From the cell containing the given text, extract its center point as (X, Y) coordinate. 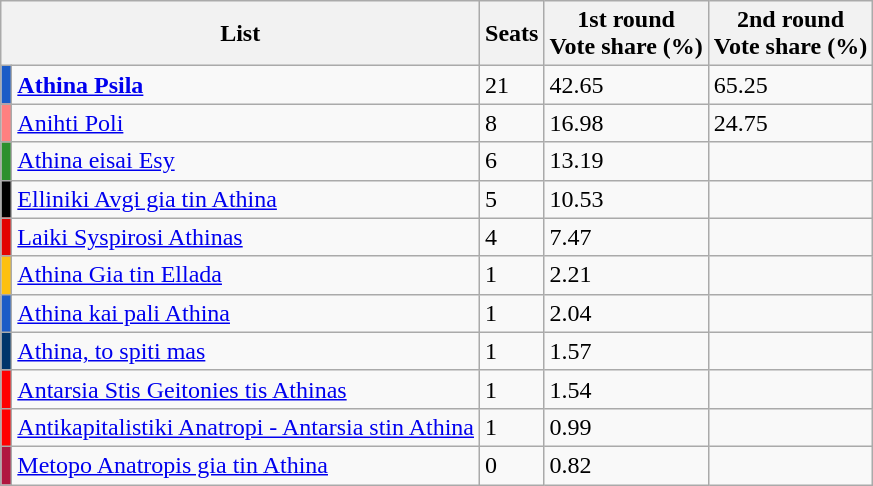
Athina kai pali Athina (246, 313)
13.19 (626, 161)
Athina Psila (246, 85)
Seats (512, 34)
4 (512, 237)
Laiki Syspirosi Athinas (246, 237)
5 (512, 199)
2.21 (626, 275)
Metopo Anatropis gia tin Athina (246, 465)
Antarsia Stis Geitonies tis Athinas (246, 389)
65.25 (790, 85)
0 (512, 465)
16.98 (626, 123)
21 (512, 85)
0.82 (626, 465)
2nd roundVote share (%) (790, 34)
Antikapitalistiki Anatropi - Antarsia stin Athina (246, 427)
6 (512, 161)
7.47 (626, 237)
Athina, to spiti mas (246, 351)
24.75 (790, 123)
2.04 (626, 313)
Elliniki Avgi gia tin Athina (246, 199)
Athina Gia tin Ellada (246, 275)
Anihti Poli (246, 123)
List (240, 34)
1st roundVote share (%) (626, 34)
10.53 (626, 199)
0.99 (626, 427)
1.54 (626, 389)
1.57 (626, 351)
Athina eisai Esy (246, 161)
8 (512, 123)
42.65 (626, 85)
